Identify which cell holds the provided text, then report its (X, Y) central coordinate. 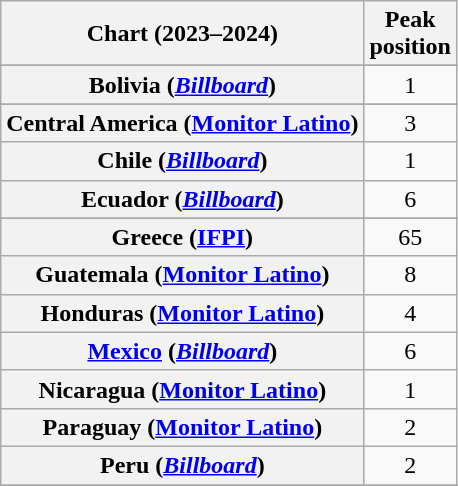
Mexico (Billboard) (182, 351)
Paraguay (Monitor Latino) (182, 427)
Chart (2023–2024) (182, 34)
Central America (Monitor Latino) (182, 123)
Nicaragua (Monitor Latino) (182, 389)
Greece (IFPI) (182, 237)
Peru (Billboard) (182, 465)
Honduras (Monitor Latino) (182, 313)
8 (410, 275)
Bolivia (Billboard) (182, 85)
65 (410, 237)
Guatemala (Monitor Latino) (182, 275)
Chile (Billboard) (182, 161)
Peakposition (410, 34)
4 (410, 313)
3 (410, 123)
Ecuador (Billboard) (182, 199)
